Capture the cell that displays the provided text and extract its (X, Y) central coordinate. 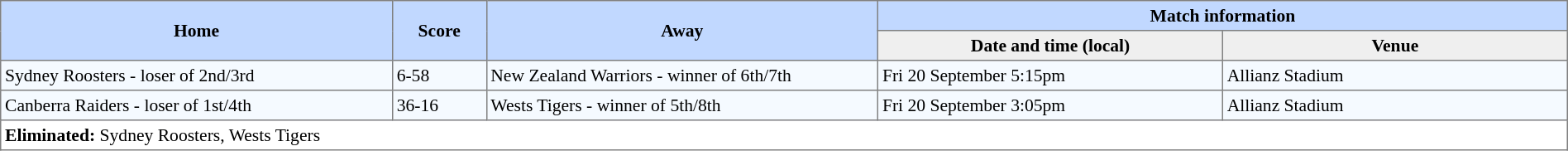
6-58 (439, 75)
Away (682, 31)
Home (197, 31)
Venue (1394, 46)
Date and time (local) (1050, 46)
Match information (1223, 16)
New Zealand Warriors - winner of 6th/7th (682, 75)
Canberra Raiders - loser of 1st/4th (197, 105)
Fri 20 September 5:15pm (1050, 75)
Eliminated: Sydney Roosters, Wests Tigers (784, 135)
Score (439, 31)
Fri 20 September 3:05pm (1050, 105)
36-16 (439, 105)
Wests Tigers - winner of 5th/8th (682, 105)
Sydney Roosters - loser of 2nd/3rd (197, 75)
